Find where the given text appears and provide that cell's center as (x, y) coordinate. 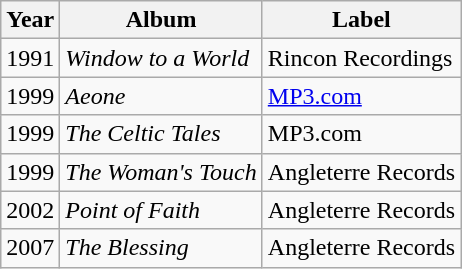
Point of Faith (161, 210)
Album (161, 20)
1991 (30, 58)
The Blessing (161, 248)
Rincon Recordings (361, 58)
Year (30, 20)
Label (361, 20)
2002 (30, 210)
The Celtic Tales (161, 134)
Window to a World (161, 58)
2007 (30, 248)
Aeone (161, 96)
The Woman's Touch (161, 172)
